Return [X, Y] of the center of cell containing provided text 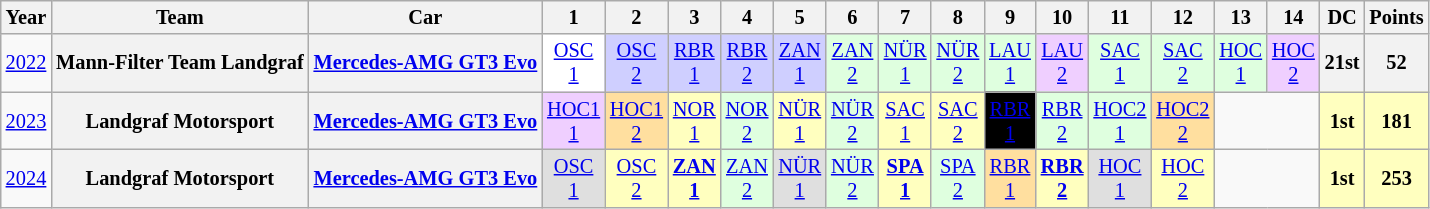
2024 [26, 178]
8 [958, 17]
HOC12 [636, 121]
SPA1 [906, 178]
13 [1240, 17]
DC [1342, 17]
NOR2 [748, 121]
HOC21 [1120, 121]
14 [1294, 17]
Car [426, 17]
7 [906, 17]
SPA2 [958, 178]
1 [574, 17]
4 [748, 17]
10 [1062, 17]
12 [1182, 17]
HOC22 [1182, 121]
21st [1342, 63]
2023 [26, 121]
2022 [26, 63]
HOC11 [574, 121]
5 [800, 17]
181 [1397, 121]
Team [180, 17]
Year [26, 17]
2 [636, 17]
253 [1397, 178]
LAU1 [1010, 63]
9 [1010, 17]
52 [1397, 63]
Points [1397, 17]
6 [852, 17]
11 [1120, 17]
3 [694, 17]
Mann-Filter Team Landgraf [180, 63]
LAU2 [1062, 63]
NOR1 [694, 121]
